Scan for the cell matching the given text and deliver its [X, Y] coordinate at center. 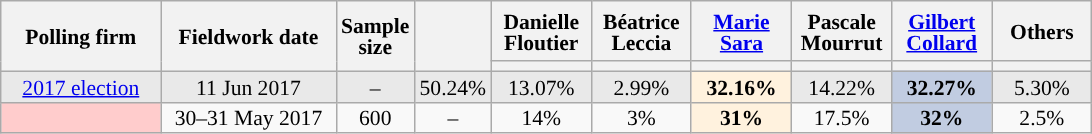
Samplesize [375, 36]
32.16% [741, 86]
2.99% [641, 86]
32.27% [942, 86]
17.5% [842, 118]
Polling firm [81, 36]
Pascale Mourrut [842, 31]
Marie Sara [741, 31]
2017 election [81, 86]
14% [541, 118]
30–31 May 2017 [248, 118]
50.24% [452, 86]
32% [942, 118]
2.5% [1042, 118]
Gilbert Collard [942, 31]
11 Jun 2017 [248, 86]
600 [375, 118]
31% [741, 118]
3% [641, 118]
Fieldwork date [248, 36]
14.22% [842, 86]
Others [1042, 31]
5.30% [1042, 86]
Danielle Floutier [541, 31]
13.07% [541, 86]
Béatrice Leccia [641, 31]
